Identify which cell holds the provided text, then report its [x, y] central coordinate. 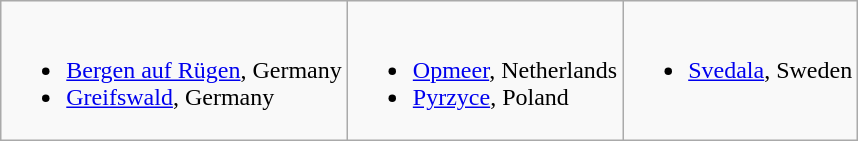
Bergen auf Rügen, Germany Greifswald, Germany [174, 71]
Opmeer, Netherlands Pyrzyce, Poland [484, 71]
Svedala, Sweden [740, 71]
